Capture the cell that displays the provided text and extract its (x, y) central coordinate. 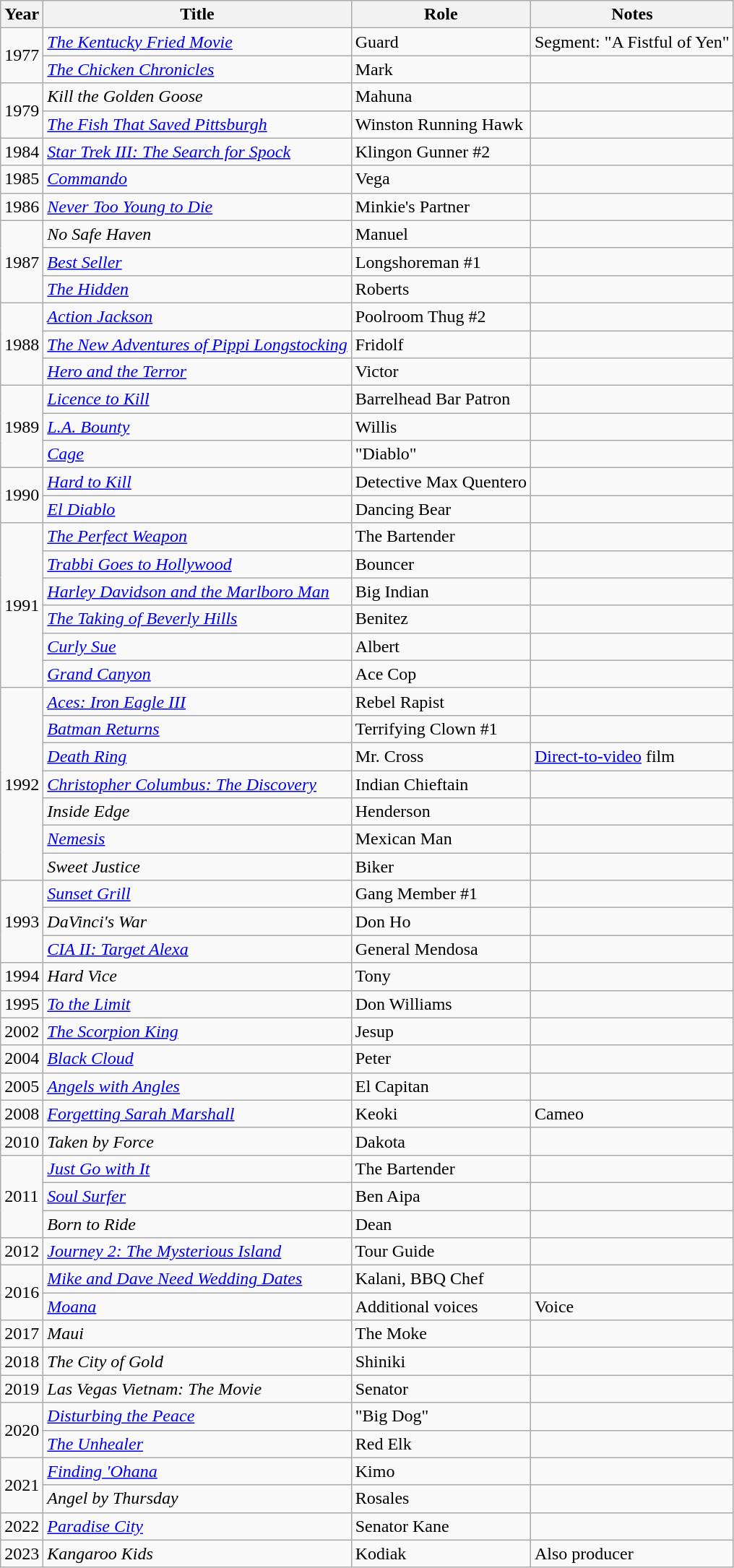
2012 (22, 1252)
Year (22, 14)
Senator Kane (441, 1526)
Role (441, 14)
Kill the Golden Goose (197, 97)
Batman Returns (197, 729)
Tony (441, 976)
2002 (22, 1031)
Dean (441, 1224)
Hero and the Terror (197, 372)
Finding 'Ohana (197, 1471)
2018 (22, 1361)
1989 (22, 427)
Inside Edge (197, 812)
1995 (22, 1004)
1988 (22, 344)
Las Vegas Vietnam: The Movie (197, 1389)
Sweet Justice (197, 867)
Shiniki (441, 1361)
Direct-to-video film (631, 756)
General Mendosa (441, 949)
1992 (22, 784)
2020 (22, 1430)
Forgetting Sarah Marshall (197, 1114)
Nemesis (197, 839)
El Diablo (197, 509)
1993 (22, 922)
The Unhealer (197, 1444)
The Chicken Chronicles (197, 69)
CIA II: Target Alexa (197, 949)
The New Adventures of Pippi Longstocking (197, 345)
Ben Aipa (441, 1196)
2010 (22, 1141)
1984 (22, 152)
Willis (441, 427)
Biker (441, 867)
Minkie's Partner (441, 207)
The Fish That Saved Pittsburgh (197, 124)
Big Indian (441, 592)
Poolroom Thug #2 (441, 316)
Dancing Bear (441, 509)
Commando (197, 179)
Gang Member #1 (441, 894)
Voice (631, 1307)
1987 (22, 261)
Title (197, 14)
Christopher Columbus: The Discovery (197, 784)
The Kentucky Fried Movie (197, 42)
Jesup (441, 1031)
Segment: "A Fistful of Yen" (631, 42)
Just Go with It (197, 1169)
Grand Canyon (197, 674)
2019 (22, 1389)
Death Ring (197, 756)
Never Too Young to Die (197, 207)
Action Jackson (197, 316)
Mark (441, 69)
Hard to Kill (197, 482)
Journey 2: The Mysterious Island (197, 1252)
Longshoreman #1 (441, 261)
Moana (197, 1307)
Best Seller (197, 261)
"Big Dog" (441, 1416)
Mike and Dave Need Wedding Dates (197, 1279)
Born to Ride (197, 1224)
2022 (22, 1526)
The City of Gold (197, 1361)
Senator (441, 1389)
Kodiak (441, 1554)
L.A. Bounty (197, 427)
2017 (22, 1334)
Victor (441, 372)
The Moke (441, 1334)
Klingon Gunner #2 (441, 152)
Red Elk (441, 1444)
Manuel (441, 234)
The Perfect Weapon (197, 537)
Maui (197, 1334)
Roberts (441, 289)
Angel by Thursday (197, 1499)
Harley Davidson and the Marlboro Man (197, 592)
Kalani, BBQ Chef (441, 1279)
1985 (22, 179)
1991 (22, 605)
Mexican Man (441, 839)
Winston Running Hawk (441, 124)
2021 (22, 1485)
2008 (22, 1114)
Ace Cop (441, 674)
Cameo (631, 1114)
Don Ho (441, 922)
No Safe Haven (197, 234)
1994 (22, 976)
2005 (22, 1086)
The Taking of Beverly Hills (197, 619)
1979 (22, 111)
Licence to Kill (197, 399)
Black Cloud (197, 1059)
2016 (22, 1293)
The Hidden (197, 289)
Sunset Grill (197, 894)
Trabbi Goes to Hollywood (197, 564)
Paradise City (197, 1526)
Keoki (441, 1114)
Disturbing the Peace (197, 1416)
Hard Vice (197, 976)
Dakota (441, 1141)
Also producer (631, 1554)
Cage (197, 454)
Detective Max Quentero (441, 482)
1977 (22, 56)
Aces: Iron Eagle III (197, 701)
Taken by Force (197, 1141)
1990 (22, 495)
Rosales (441, 1499)
Kimo (441, 1471)
Rebel Rapist (441, 701)
"Diablo" (441, 454)
El Capitan (441, 1086)
Vega (441, 179)
Henderson (441, 812)
2011 (22, 1196)
2004 (22, 1059)
Tour Guide (441, 1252)
Benitez (441, 619)
Peter (441, 1059)
Terrifying Clown #1 (441, 729)
Notes (631, 14)
Curly Sue (197, 646)
Barrelhead Bar Patron (441, 399)
To the Limit (197, 1004)
DaVinci's War (197, 922)
Mahuna (441, 97)
Albert (441, 646)
Kangaroo Kids (197, 1554)
2023 (22, 1554)
Additional voices (441, 1307)
Bouncer (441, 564)
Fridolf (441, 345)
Indian Chieftain (441, 784)
Angels with Angles (197, 1086)
Soul Surfer (197, 1196)
Mr. Cross (441, 756)
Guard (441, 42)
Don Williams (441, 1004)
Star Trek III: The Search for Spock (197, 152)
The Scorpion King (197, 1031)
1986 (22, 207)
